Return the [x, y] coordinate for the center point of the cell that contains the specified text.  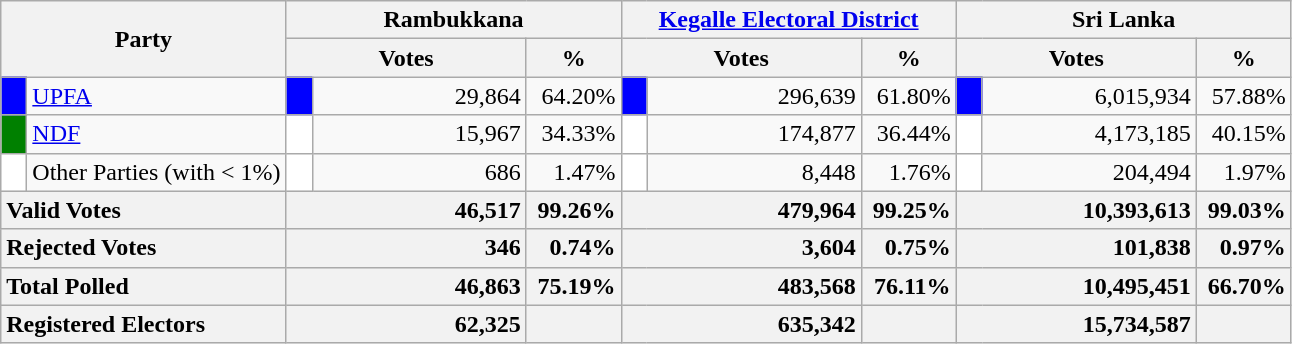
3,604 [741, 248]
0.75% [908, 248]
15,734,587 [1076, 324]
479,964 [741, 210]
Rambukkana [454, 20]
75.19% [574, 286]
Rejected Votes [144, 248]
99.03% [1244, 210]
686 [419, 172]
101,838 [1076, 248]
Party [144, 39]
204,494 [1089, 172]
4,173,185 [1089, 134]
40.15% [1244, 134]
635,342 [741, 324]
99.25% [908, 210]
Registered Electors [144, 324]
1.76% [908, 172]
346 [406, 248]
1.47% [574, 172]
46,517 [406, 210]
62,325 [406, 324]
8,448 [754, 172]
0.74% [574, 248]
10,495,451 [1076, 286]
34.33% [574, 134]
46,863 [406, 286]
Valid Votes [144, 210]
29,864 [419, 96]
66.70% [1244, 286]
174,877 [754, 134]
6,015,934 [1089, 96]
0.97% [1244, 248]
1.97% [1244, 172]
57.88% [1244, 96]
NDF [156, 134]
296,639 [754, 96]
483,568 [741, 286]
UPFA [156, 96]
15,967 [419, 134]
Total Polled [144, 286]
99.26% [574, 210]
Kegalle Electoral District [788, 20]
64.20% [574, 96]
61.80% [908, 96]
Sri Lanka [1124, 20]
36.44% [908, 134]
10,393,613 [1076, 210]
Other Parties (with < 1%) [156, 172]
76.11% [908, 286]
